Output the (x, y) coordinate of the center of the cell containing the given text.  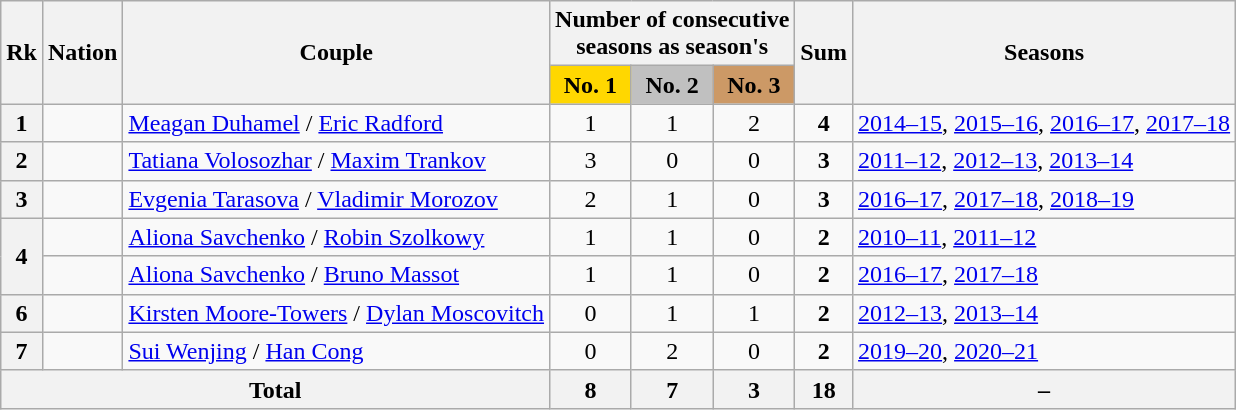
Evgenia Tarasova / Vladimir Morozov (336, 199)
2016–17, 2017–18, 2018–19 (1044, 199)
Kirsten Moore-Towers / Dylan Moscovitch (336, 313)
2012–13, 2013–14 (1044, 313)
Meagan Duhamel / Eric Radford (336, 123)
6 (22, 313)
No. 3 (754, 85)
2014–15, 2015–16, 2016–17, 2017–18 (1044, 123)
No. 2 (672, 85)
Sum (824, 52)
2011–12, 2012–13, 2013–14 (1044, 161)
8 (591, 389)
Couple (336, 52)
Total (276, 389)
2019–20, 2020–21 (1044, 351)
– (1044, 389)
Sui Wenjing / Han Cong (336, 351)
2010–11, 2011–12 (1044, 237)
Number of consecutiveseasons as season's (672, 34)
Rk (22, 52)
Aliona Savchenko / Robin Szolkowy (336, 237)
18 (824, 389)
No. 1 (591, 85)
Tatiana Volosozhar / Maxim Trankov (336, 161)
Aliona Savchenko / Bruno Massot (336, 275)
Nation (82, 52)
2016–17, 2017–18 (1044, 275)
Seasons (1044, 52)
